Extract the (x, y) coordinate from the center of the cell holding the provided text.  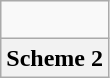
Scheme 2 (55, 58)
